Return the (x, y) coordinate for the center point of the cell that contains the specified text.  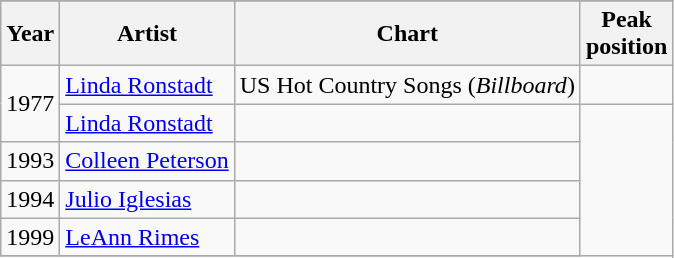
US Hot Country Songs (Billboard) (407, 85)
1999 (30, 237)
1994 (30, 199)
Year (30, 34)
Colleen Peterson (147, 161)
Chart (407, 34)
1993 (30, 161)
1977 (30, 104)
LeAnn Rimes (147, 237)
Artist (147, 34)
Julio Iglesias (147, 199)
Peakposition (626, 34)
